Identify which cell holds the provided text, then report its [X, Y] central coordinate. 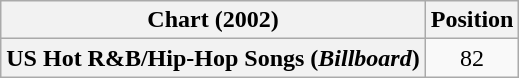
US Hot R&B/Hip-Hop Songs (Billboard) [213, 58]
Position [472, 20]
Chart (2002) [213, 20]
82 [472, 58]
